From the cell containing the given text, extract its center point as (x, y) coordinate. 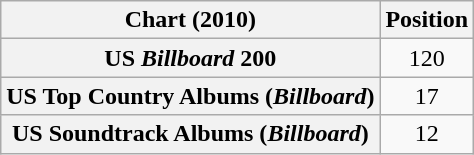
120 (427, 58)
US Billboard 200 (190, 58)
Chart (2010) (190, 20)
12 (427, 134)
Position (427, 20)
US Top Country Albums (Billboard) (190, 96)
17 (427, 96)
US Soundtrack Albums (Billboard) (190, 134)
